From the cell containing the given text, extract its center point as (X, Y) coordinate. 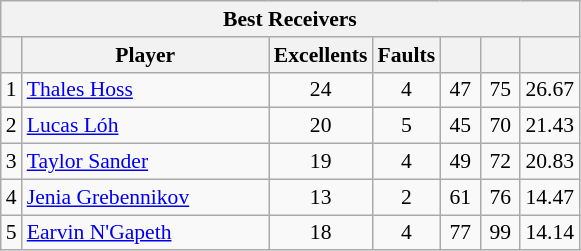
Taylor Sander (146, 162)
18 (321, 233)
70 (500, 126)
61 (460, 197)
Excellents (321, 55)
3 (12, 162)
Best Receivers (290, 19)
Earvin N'Gapeth (146, 233)
Thales Hoss (146, 90)
47 (460, 90)
14.47 (550, 197)
75 (500, 90)
20.83 (550, 162)
72 (500, 162)
99 (500, 233)
Player (146, 55)
14.14 (550, 233)
24 (321, 90)
19 (321, 162)
Jenia Grebennikov (146, 197)
45 (460, 126)
76 (500, 197)
13 (321, 197)
Lucas Lóh (146, 126)
77 (460, 233)
20 (321, 126)
1 (12, 90)
26.67 (550, 90)
49 (460, 162)
Faults (406, 55)
21.43 (550, 126)
